Determine the [X, Y] coordinate at the center of the cell enclosing the given text.  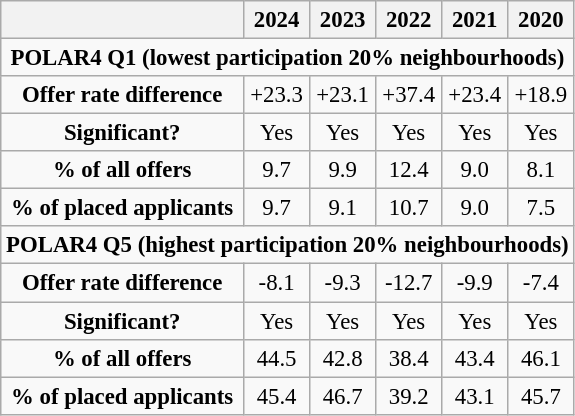
2020 [541, 20]
43.1 [475, 396]
-8.1 [277, 283]
+23.4 [475, 95]
46.1 [541, 358]
-9.3 [343, 283]
7.5 [541, 208]
43.4 [475, 358]
-12.7 [409, 283]
45.7 [541, 396]
9.9 [343, 170]
38.4 [409, 358]
POLAR4 Q1 (lowest participation 20% neighbourhoods) [288, 58]
-7.4 [541, 283]
10.7 [409, 208]
8.1 [541, 170]
2022 [409, 20]
+18.9 [541, 95]
2024 [277, 20]
2023 [343, 20]
44.5 [277, 358]
12.4 [409, 170]
+37.4 [409, 95]
2021 [475, 20]
+23.1 [343, 95]
42.8 [343, 358]
9.1 [343, 208]
39.2 [409, 396]
-9.9 [475, 283]
POLAR4 Q5 (highest participation 20% neighbourhoods) [288, 245]
46.7 [343, 396]
45.4 [277, 396]
+23.3 [277, 95]
